From the cell containing the given text, extract its center point as [X, Y] coordinate. 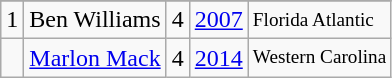
Florida Atlantic [319, 20]
2014 [218, 58]
1 [12, 20]
Ben Williams [95, 20]
Marlon Mack [95, 58]
2007 [218, 20]
Western Carolina [319, 58]
